Determine the [x, y] coordinate at the center of the cell enclosing the given text.  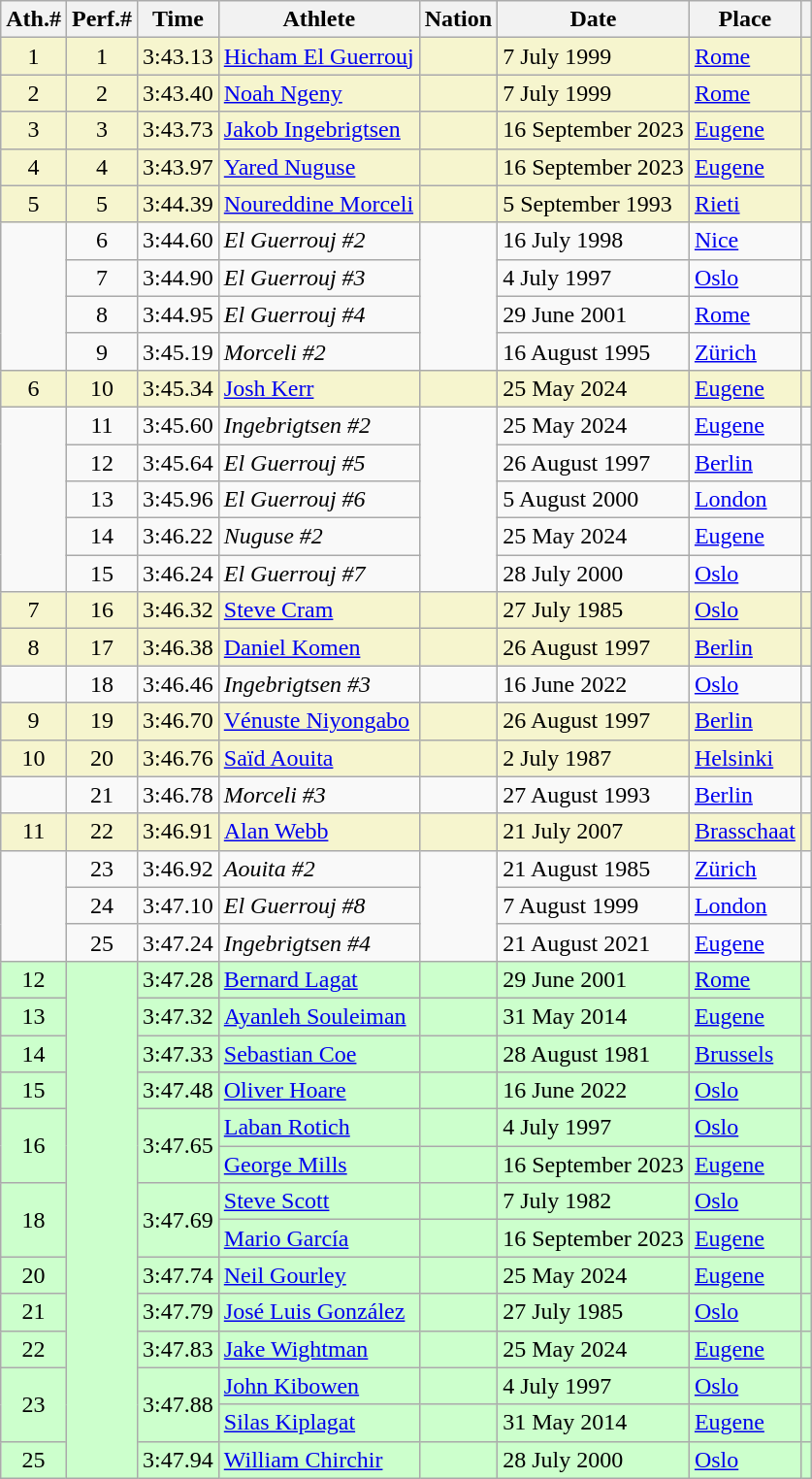
Aouita #2 [318, 869]
3:47.79 [179, 1312]
3:47.33 [179, 1053]
3:46.92 [179, 869]
Bernard Lagat [318, 979]
Vénuste Niyongabo [318, 721]
3:47.32 [179, 1016]
Ayanleh Souleiman [318, 1016]
3:44.90 [179, 278]
3:47.65 [179, 1146]
3:44.60 [179, 241]
Sebastian Coe [318, 1053]
Yared Nuguse [318, 167]
William Chirchir [318, 1460]
Hicham El Guerrouj [318, 56]
3:45.19 [179, 351]
21 August 2021 [594, 942]
3:47.48 [179, 1091]
3:45.34 [179, 388]
7 July 1982 [594, 1201]
Saïd Aouita [318, 758]
3:45.64 [179, 463]
3:47.10 [179, 905]
3:47.94 [179, 1460]
16 July 1998 [594, 241]
3:43.73 [179, 130]
27 August 1993 [594, 795]
3:47.69 [179, 1220]
El Guerrouj #4 [318, 314]
21 August 1985 [594, 869]
3:46.38 [179, 647]
El Guerrouj #3 [318, 278]
Helsinki [745, 758]
Nation [458, 19]
Time [179, 19]
3:46.76 [179, 758]
Nuguse #2 [318, 537]
El Guerrouj #8 [318, 905]
21 July 2007 [594, 832]
3:46.91 [179, 832]
3:47.88 [179, 1404]
Brussels [745, 1053]
3:45.60 [179, 425]
3:47.24 [179, 942]
Josh Kerr [318, 388]
El Guerrouj #6 [318, 500]
3:46.24 [179, 574]
3:44.39 [179, 204]
Ingebrigtsen #3 [318, 684]
3:46.78 [179, 795]
Mario García [318, 1238]
Neil Gourley [318, 1275]
El Guerrouj #7 [318, 574]
Nice [745, 241]
28 August 1981 [594, 1053]
2 July 1987 [594, 758]
3:46.22 [179, 537]
George Mills [318, 1165]
3:43.40 [179, 93]
Morceli #3 [318, 795]
Morceli #2 [318, 351]
Date [594, 19]
3:45.96 [179, 500]
Perf.# [101, 19]
Daniel Komen [318, 647]
Alan Webb [318, 832]
Silas Kiplagat [318, 1423]
Place [745, 19]
16 August 1995 [594, 351]
El Guerrouj #2 [318, 241]
3:46.70 [179, 721]
Steve Cram [318, 610]
3:43.97 [179, 167]
Ath.# [34, 19]
3:47.83 [179, 1349]
3:46.46 [179, 684]
7 August 1999 [594, 905]
Oliver Hoare [318, 1091]
Brasschaat [745, 832]
3:43.13 [179, 56]
Jake Wightman [318, 1349]
19 [101, 721]
Jakob Ingebrigtsen [318, 130]
17 [101, 647]
Laban Rotich [318, 1128]
Athlete [318, 19]
3:47.28 [179, 979]
5 September 1993 [594, 204]
3:44.95 [179, 314]
Rieti [745, 204]
24 [101, 905]
John Kibowen [318, 1386]
Noah Ngeny [318, 93]
José Luis González [318, 1312]
El Guerrouj #5 [318, 463]
3:47.74 [179, 1275]
Ingebrigtsen #4 [318, 942]
3:46.32 [179, 610]
5 August 2000 [594, 500]
Steve Scott [318, 1201]
Ingebrigtsen #2 [318, 425]
Noureddine Morceli [318, 204]
